Search for the cell housing the specified text and yield its (X, Y) center coordinate. 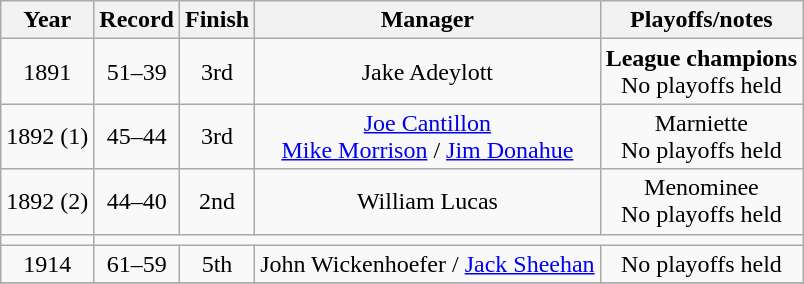
51–39 (137, 72)
MarnietteNo playoffs held (701, 136)
Playoffs/notes (701, 20)
Finish (218, 20)
MenomineeNo playoffs held (701, 202)
61–59 (137, 264)
5th (218, 264)
Jake Adeylott (428, 72)
Year (48, 20)
1891 (48, 72)
John Wickenhoefer / Jack Sheehan (428, 264)
League championsNo playoffs held (701, 72)
Joe Cantillon Mike Morrison / Jim Donahue (428, 136)
Manager (428, 20)
1914 (48, 264)
Record (137, 20)
No playoffs held (701, 264)
2nd (218, 202)
1892 (1) (48, 136)
44–40 (137, 202)
45–44 (137, 136)
1892 (2) (48, 202)
William Lucas (428, 202)
